Locate the cell with the specified text and output its [x, y] center coordinate. 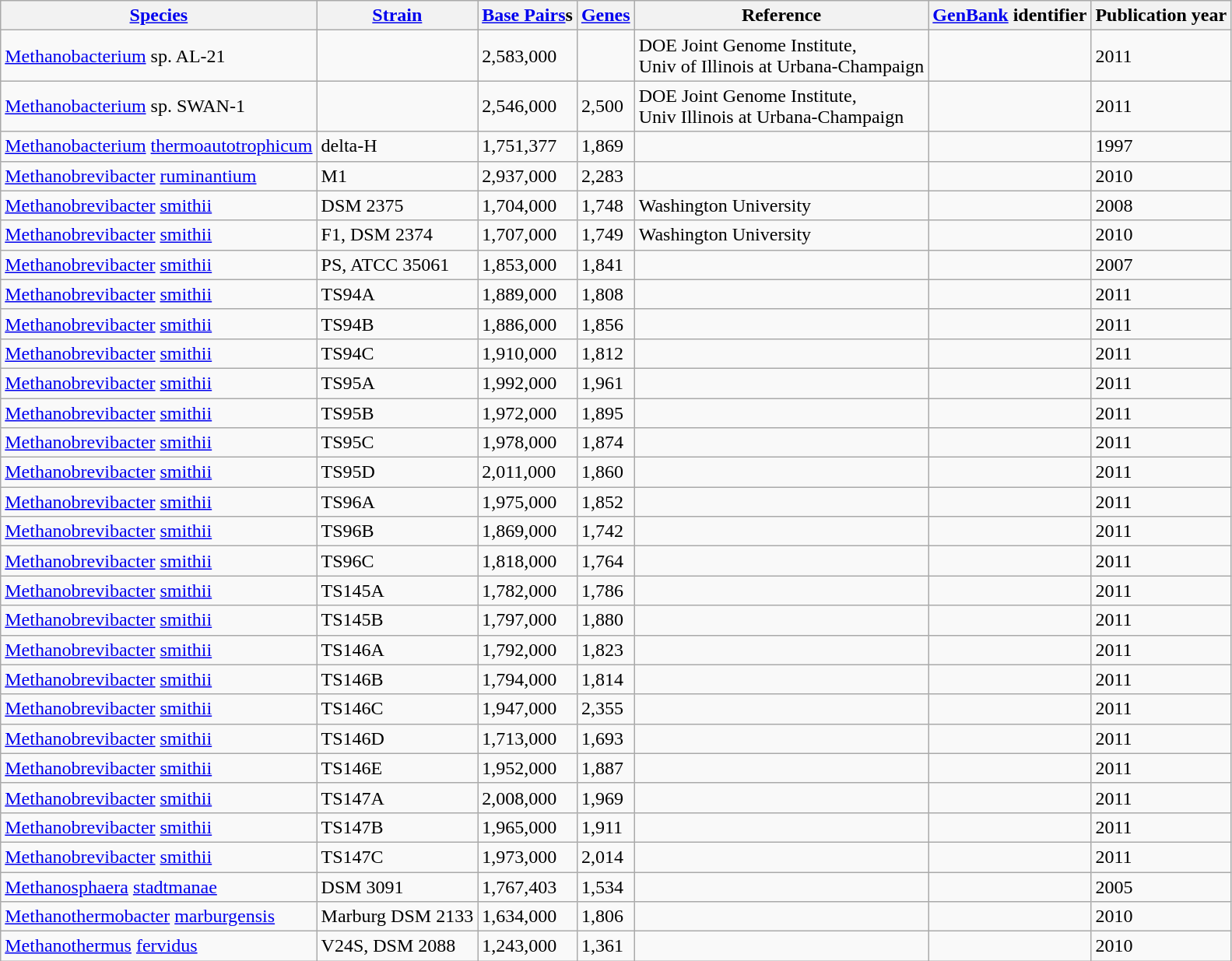
TS146D [397, 738]
2008 [1161, 205]
1,693 [605, 738]
PS, ATCC 35061 [397, 265]
DOE Joint Genome Institute,Univ of Illinois at Urbana-Champaign [781, 56]
1,911 [605, 827]
1,823 [605, 650]
TS145B [397, 620]
TS145A [397, 591]
1,973,000 [528, 857]
TS146C [397, 709]
TS96B [397, 531]
2,355 [605, 709]
1,808 [605, 294]
F1, DSM 2374 [397, 235]
TS95D [397, 472]
1,965,000 [528, 827]
1,786 [605, 591]
DSM 2375 [397, 205]
TS146E [397, 768]
Base Pairss [528, 16]
V24S, DSM 2088 [397, 946]
1,853,000 [528, 265]
TS147C [397, 857]
TS147B [397, 827]
Methanothermus fervidus [159, 946]
TS94B [397, 324]
DSM 3091 [397, 886]
1,782,000 [528, 591]
1,634,000 [528, 917]
1,887 [605, 768]
TS95A [397, 383]
1,806 [605, 917]
Methanobacterium sp. AL-21 [159, 56]
1,852 [605, 502]
TS94A [397, 294]
1,860 [605, 472]
2,014 [605, 857]
TS96A [397, 502]
TS146A [397, 650]
1,978,000 [528, 443]
1,707,000 [528, 235]
1,869 [605, 146]
M1 [397, 176]
1,880 [605, 620]
1,969 [605, 798]
1997 [1161, 146]
Methanobacterium thermoautotrophicum [159, 146]
TS94C [397, 353]
TS147A [397, 798]
1,792,000 [528, 650]
2,583,000 [528, 56]
2007 [1161, 265]
DOE Joint Genome Institute,Univ Illinois at Urbana-Champaign [781, 106]
1,975,000 [528, 502]
TS146B [397, 679]
Methanothermobacter marburgensis [159, 917]
1,886,000 [528, 324]
1,992,000 [528, 383]
2005 [1161, 886]
1,713,000 [528, 738]
Species [159, 16]
2,283 [605, 176]
Methanobrevibacter ruminantium [159, 176]
2,546,000 [528, 106]
1,767,403 [528, 886]
1,794,000 [528, 679]
1,764 [605, 561]
TS95B [397, 413]
Strain [397, 16]
1,856 [605, 324]
1,534 [605, 886]
2,937,000 [528, 176]
1,895 [605, 413]
1,361 [605, 946]
1,874 [605, 443]
1,818,000 [528, 561]
Methanosphaera stadtmanae [159, 886]
1,748 [605, 205]
Genes [605, 16]
GenBank identifier [1010, 16]
1,814 [605, 679]
2,008,000 [528, 798]
delta-H [397, 146]
1,243,000 [528, 946]
1,947,000 [528, 709]
2,011,000 [528, 472]
1,749 [605, 235]
1,889,000 [528, 294]
1,952,000 [528, 768]
1,742 [605, 531]
1,812 [605, 353]
Publication year [1161, 16]
Marburg DSM 2133 [397, 917]
Reference [781, 16]
1,841 [605, 265]
2,500 [605, 106]
1,704,000 [528, 205]
1,751,377 [528, 146]
TS96C [397, 561]
1,797,000 [528, 620]
1,869,000 [528, 531]
Methanobacterium sp. SWAN-1 [159, 106]
1,910,000 [528, 353]
1,972,000 [528, 413]
1,961 [605, 383]
TS95C [397, 443]
